Scan for the cell matching the given text and deliver its [x, y] coordinate at center. 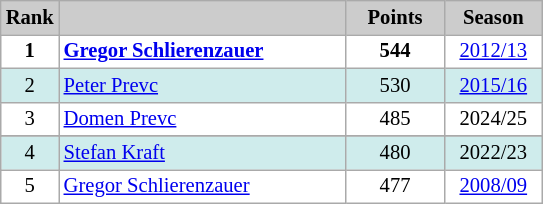
2022/23 [493, 153]
2024/25 [493, 119]
Peter Prevc [202, 85]
2012/13 [493, 51]
Season [493, 17]
Rank [30, 17]
530 [395, 85]
2008/09 [493, 186]
2015/16 [493, 85]
2 [30, 85]
477 [395, 186]
485 [395, 119]
Stefan Kraft [202, 153]
544 [395, 51]
480 [395, 153]
1 [30, 51]
3 [30, 119]
Points [395, 17]
Domen Prevc [202, 119]
5 [30, 186]
4 [30, 153]
